Return (X, Y) of the center of cell containing provided text 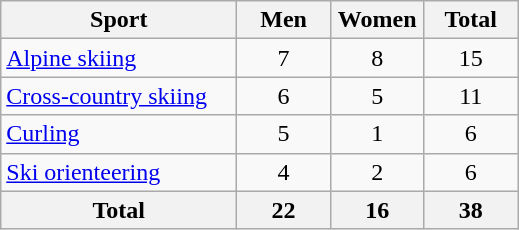
22 (284, 210)
Alpine skiing (119, 58)
2 (377, 172)
Men (284, 20)
16 (377, 210)
15 (471, 58)
Curling (119, 134)
Cross-country skiing (119, 96)
38 (471, 210)
Ski orienteering (119, 172)
7 (284, 58)
11 (471, 96)
8 (377, 58)
1 (377, 134)
4 (284, 172)
Women (377, 20)
Sport (119, 20)
